Locate the cell with the specified text and output its (X, Y) center coordinate. 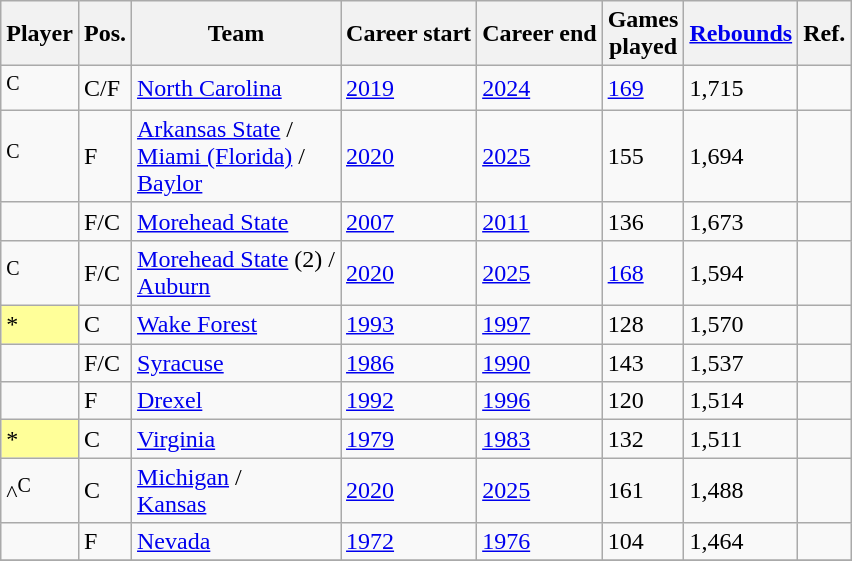
1,511 (741, 439)
1997 (540, 325)
2011 (540, 221)
Morehead State (236, 221)
1979 (409, 439)
Arkansas State /Miami (Florida) /Baylor (236, 156)
1,715 (741, 88)
169 (643, 88)
168 (643, 272)
1,537 (741, 363)
Michigan /Kansas (236, 490)
161 (643, 490)
Rebounds (741, 34)
128 (643, 325)
155 (643, 156)
132 (643, 439)
Gamesplayed (643, 34)
2019 (409, 88)
North Carolina (236, 88)
1986 (409, 363)
1,488 (741, 490)
Team (236, 34)
1,673 (741, 221)
104 (643, 542)
Career end (540, 34)
Morehead State (2) /Auburn (236, 272)
1,694 (741, 156)
136 (643, 221)
1,570 (741, 325)
1,514 (741, 401)
1983 (540, 439)
1972 (409, 542)
C/F (104, 88)
1,594 (741, 272)
Drexel (236, 401)
Nevada (236, 542)
143 (643, 363)
Ref. (824, 34)
120 (643, 401)
2024 (540, 88)
Pos. (104, 34)
1996 (540, 401)
1993 (409, 325)
1990 (540, 363)
Player (40, 34)
2007 (409, 221)
1976 (540, 542)
Virginia (236, 439)
1,464 (741, 542)
Syracuse (236, 363)
^C (40, 490)
1992 (409, 401)
Career start (409, 34)
Wake Forest (236, 325)
